Return the [x, y] coordinate for the center point of the cell that contains the specified text.  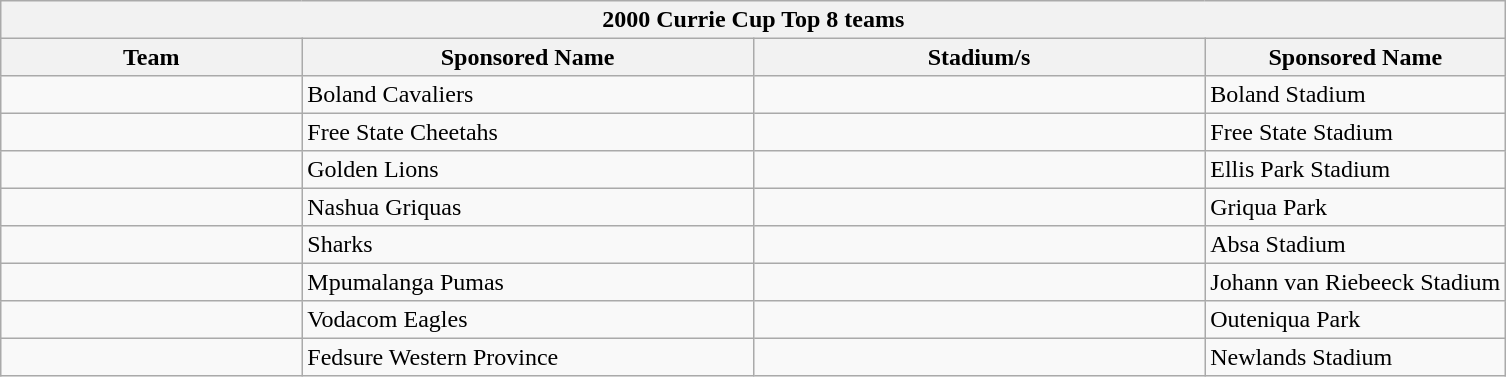
Vodacom Eagles [528, 318]
Johann van Riebeeck Stadium [1356, 282]
Fedsure Western Province [528, 356]
Mpumalanga Pumas [528, 282]
Boland Stadium [1356, 94]
Sharks [528, 244]
Griqua Park [1356, 206]
Ellis Park Stadium [1356, 170]
Absa Stadium [1356, 244]
Stadium/s [979, 56]
Boland Cavaliers [528, 94]
Nashua Griquas [528, 206]
Newlands Stadium [1356, 356]
Free State Stadium [1356, 132]
Free State Cheetahs [528, 132]
2000 Currie Cup Top 8 teams [754, 20]
Golden Lions [528, 170]
Team [152, 56]
Outeniqua Park [1356, 318]
